Extract the [X, Y] coordinate from the center of the cell holding the provided text.  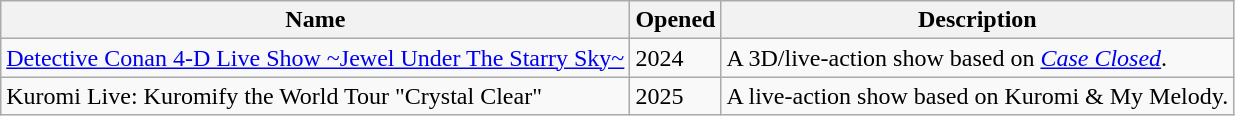
Detective Conan 4-D Live Show ~Jewel Under The Starry Sky~ [316, 58]
Name [316, 20]
Description [978, 20]
Kuromi Live: Kuromify the World Tour "Crystal Clear" [316, 96]
2025 [676, 96]
2024 [676, 58]
Opened [676, 20]
A live-action show based on Kuromi & My Melody. [978, 96]
A 3D/live-action show based on Case Closed. [978, 58]
